Determine the [X, Y] coordinate at the center of the cell enclosing the given text.  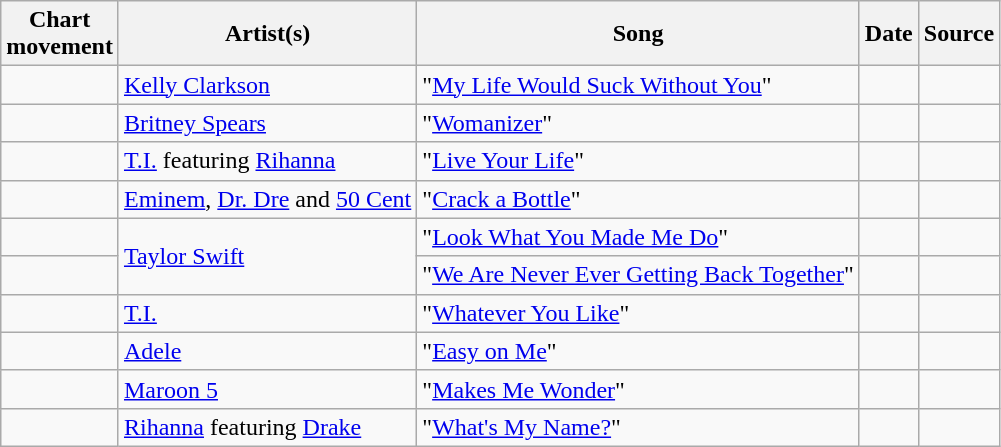
Maroon 5 [267, 389]
Date [888, 34]
Kelly Clarkson [267, 85]
T.I. [267, 313]
"Live Your Life" [638, 161]
Taylor Swift [267, 256]
"Womanizer" [638, 123]
"Look What You Made Me Do" [638, 237]
"My Life Would Suck Without You" [638, 85]
Song [638, 34]
"We Are Never Ever Getting Back Together" [638, 275]
"What's My Name?" [638, 427]
Rihanna featuring Drake [267, 427]
Artist(s) [267, 34]
Source [958, 34]
"Crack a Bottle" [638, 199]
Eminem, Dr. Dre and 50 Cent [267, 199]
Chartmovement [60, 34]
T.I. featuring Rihanna [267, 161]
Adele [267, 351]
"Easy on Me" [638, 351]
Britney Spears [267, 123]
"Makes Me Wonder" [638, 389]
"Whatever You Like" [638, 313]
